From the cell containing the given text, extract its center point as (x, y) coordinate. 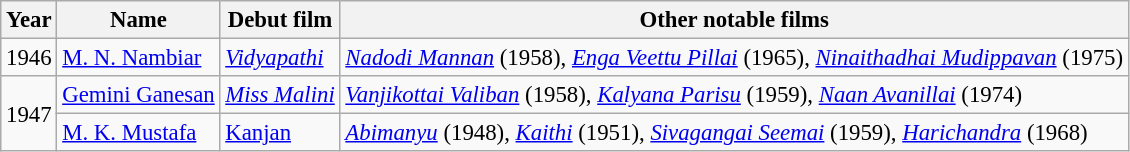
1947 (29, 114)
Other notable films (734, 20)
Miss Malini (280, 95)
Vanjikottai Valiban (1958), Kalyana Parisu (1959), Naan Avanillai (1974) (734, 95)
Abimanyu (1948), Kaithi (1951), Sivagangai Seemai (1959), Harichandra (1968) (734, 133)
Gemini Ganesan (138, 95)
Name (138, 20)
Nadodi Mannan (1958), Enga Veettu Pillai (1965), Ninaithadhai Mudippavan (1975) (734, 58)
Debut film (280, 20)
Vidyapathi (280, 58)
M. K. Mustafa (138, 133)
Year (29, 20)
Kanjan (280, 133)
1946 (29, 58)
M. N. Nambiar (138, 58)
